Return (x, y) of the center of cell containing provided text 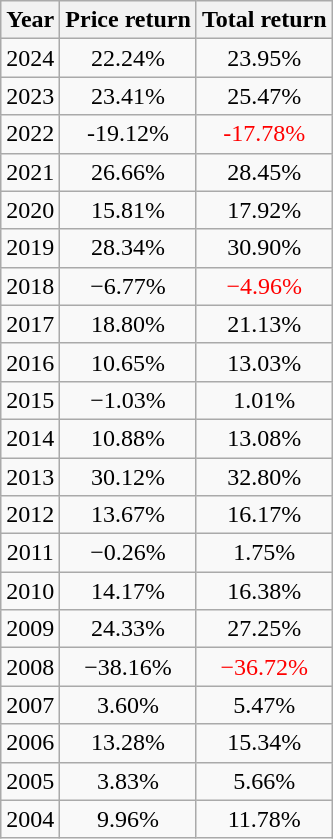
1.75% (264, 553)
2008 (30, 667)
2020 (30, 210)
5.66% (264, 781)
28.34% (128, 248)
24.33% (128, 629)
−4.96% (264, 286)
5.47% (264, 705)
2004 (30, 819)
−36.72% (264, 667)
2014 (30, 438)
23.95% (264, 58)
2018 (30, 286)
2021 (30, 172)
2016 (30, 362)
−1.03% (128, 400)
2005 (30, 781)
21.13% (264, 324)
1.01% (264, 400)
2011 (30, 553)
27.25% (264, 629)
2023 (30, 96)
17.92% (264, 210)
9.96% (128, 819)
16.38% (264, 591)
2006 (30, 743)
3.83% (128, 781)
11.78% (264, 819)
23.41% (128, 96)
25.47% (264, 96)
18.80% (128, 324)
15.81% (128, 210)
2017 (30, 324)
13.08% (264, 438)
28.45% (264, 172)
2010 (30, 591)
3.60% (128, 705)
2019 (30, 248)
−38.16% (128, 667)
22.24% (128, 58)
2007 (30, 705)
−6.77% (128, 286)
-19.12% (128, 134)
2009 (30, 629)
−0.26% (128, 553)
13.03% (264, 362)
10.88% (128, 438)
2012 (30, 515)
30.90% (264, 248)
13.28% (128, 743)
13.67% (128, 515)
15.34% (264, 743)
30.12% (128, 477)
2022 (30, 134)
Price return (128, 20)
Year (30, 20)
26.66% (128, 172)
Total return (264, 20)
14.17% (128, 591)
32.80% (264, 477)
2024 (30, 58)
10.65% (128, 362)
16.17% (264, 515)
2013 (30, 477)
-17.78% (264, 134)
2015 (30, 400)
